Return [x, y] of the center of cell containing provided text 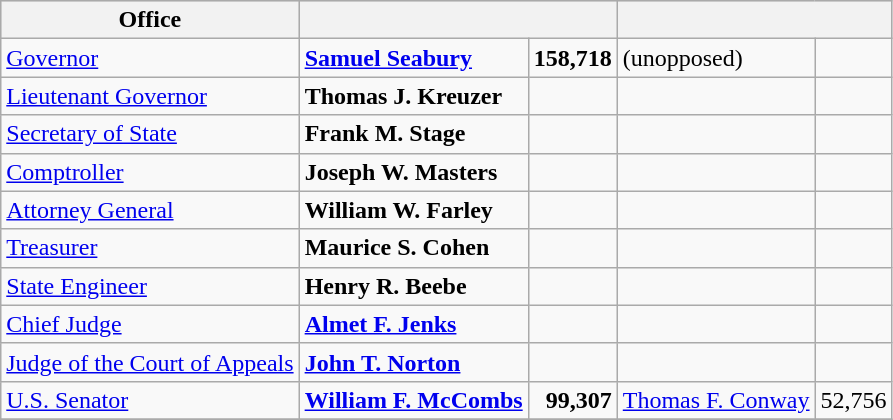
Joseph W. Masters [414, 172]
Attorney General [150, 210]
Judge of the Court of Appeals [150, 362]
52,756 [854, 400]
Almet F. Jenks [414, 324]
Frank M. Stage [414, 134]
Samuel Seabury [414, 58]
Henry R. Beebe [414, 286]
99,307 [572, 400]
U.S. Senator [150, 400]
(unopposed) [716, 58]
Secretary of State [150, 134]
Thomas J. Kreuzer [414, 96]
Lieutenant Governor [150, 96]
State Engineer [150, 286]
Comptroller [150, 172]
Maurice S. Cohen [414, 248]
William F. McCombs [414, 400]
Treasurer [150, 248]
Office [150, 20]
158,718 [572, 58]
Thomas F. Conway [716, 400]
William W. Farley [414, 210]
John T. Norton [414, 362]
Governor [150, 58]
Chief Judge [150, 324]
